Determine the [x, y] coordinate at the center of the cell enclosing the given text.  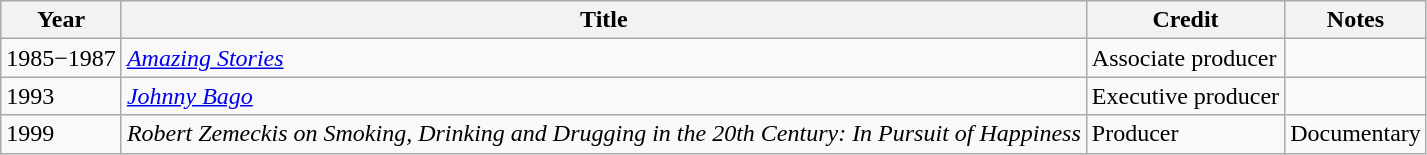
Producer [1185, 134]
1999 [62, 134]
Year [62, 20]
Title [604, 20]
Associate producer [1185, 58]
Notes [1356, 20]
Robert Zemeckis on Smoking, Drinking and Drugging in the 20th Century: In Pursuit of Happiness [604, 134]
Credit [1185, 20]
1993 [62, 96]
Documentary [1356, 134]
Amazing Stories [604, 58]
Johnny Bago [604, 96]
1985−1987 [62, 58]
Executive producer [1185, 96]
